Scan for the cell matching the given text and deliver its (x, y) coordinate at center. 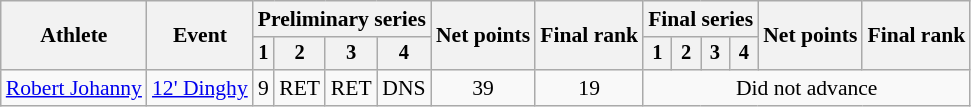
Event (200, 36)
9 (264, 88)
Athlete (74, 36)
19 (589, 88)
39 (483, 88)
Preliminary series (342, 19)
DNS (404, 88)
Final series (700, 19)
12' Dinghy (200, 88)
Did not advance (806, 88)
Robert Johanny (74, 88)
